Capture the cell that displays the provided text and extract its (x, y) central coordinate. 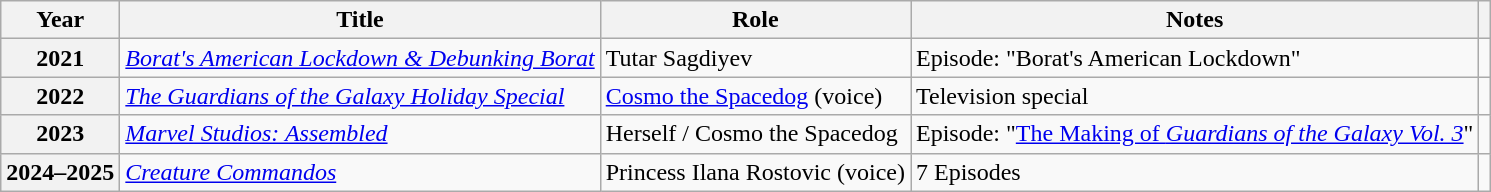
Cosmo the Spacedog (voice) (755, 96)
Year (60, 20)
Episode: "Borat's American Lockdown" (1194, 58)
2023 (60, 134)
Herself / Cosmo the Spacedog (755, 134)
2024–2025 (60, 172)
Role (755, 20)
2021 (60, 58)
Television special (1194, 96)
2022 (60, 96)
Creature Commandos (360, 172)
The Guardians of the Galaxy Holiday Special (360, 96)
Notes (1194, 20)
Episode: "The Making of Guardians of the Galaxy Vol. 3" (1194, 134)
Borat's American Lockdown & Debunking Borat (360, 58)
Tutar Sagdiyev (755, 58)
Princess Ilana Rostovic (voice) (755, 172)
7 Episodes (1194, 172)
Marvel Studios: Assembled (360, 134)
Title (360, 20)
